Scan for the cell matching the given text and deliver its (X, Y) coordinate at center. 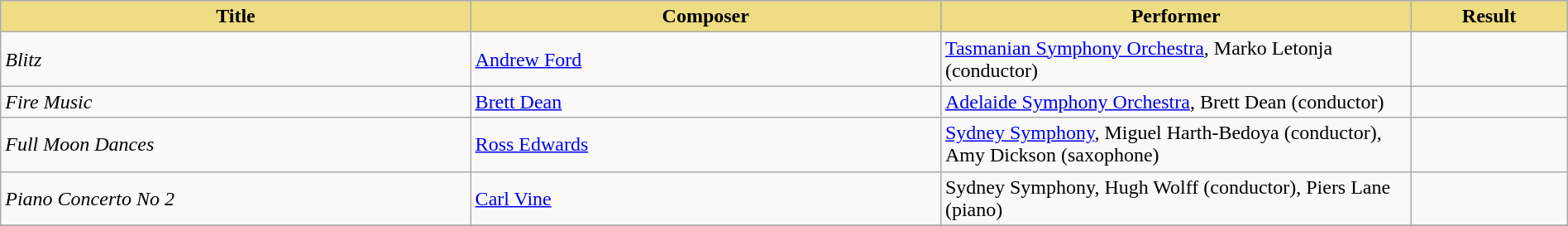
Blitz (236, 60)
Brett Dean (705, 102)
Fire Music (236, 102)
Sydney Symphony, Hugh Wolff (conductor), Piers Lane (piano) (1175, 199)
Carl Vine (705, 199)
Full Moon Dances (236, 144)
Tasmanian Symphony Orchestra, Marko Letonja (conductor) (1175, 60)
Ross Edwards (705, 144)
Sydney Symphony, Miguel Harth-Bedoya (conductor), Amy Dickson (saxophone) (1175, 144)
Adelaide Symphony Orchestra, Brett Dean (conductor) (1175, 102)
Composer (705, 17)
Performer (1175, 17)
Title (236, 17)
Piano Concerto No 2 (236, 199)
Andrew Ford (705, 60)
Result (1489, 17)
